Return [x, y] of the center of cell containing provided text 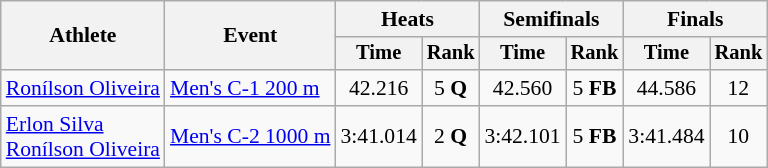
12 [739, 88]
Men's C-2 1000 m [250, 136]
Semifinals [551, 19]
Men's C-1 200 m [250, 88]
3:42.101 [522, 136]
42.560 [522, 88]
44.586 [666, 88]
42.216 [379, 88]
3:41.014 [379, 136]
Erlon SilvaRonílson Oliveira [83, 136]
Event [250, 36]
Athlete [83, 36]
Finals [695, 19]
5 Q [451, 88]
Heats [408, 19]
2 Q [451, 136]
10 [739, 136]
3:41.484 [666, 136]
Ronílson Oliveira [83, 88]
